From the cell containing the given text, extract its center point as (X, Y) coordinate. 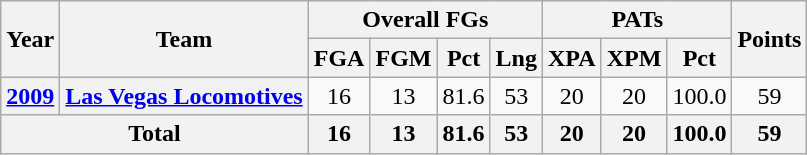
XPA (572, 58)
XPM (634, 58)
Overall FGs (425, 20)
Year (30, 39)
Team (184, 39)
Total (154, 134)
Lng (516, 58)
FGA (339, 58)
PATs (638, 20)
2009 (30, 96)
Las Vegas Locomotives (184, 96)
FGM (404, 58)
Points (770, 39)
